Locate the cell with the specified text and output its (x, y) center coordinate. 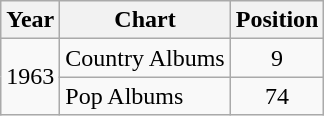
Country Albums (145, 58)
Year (30, 20)
1963 (30, 77)
9 (277, 58)
Pop Albums (145, 96)
Position (277, 20)
74 (277, 96)
Chart (145, 20)
